Scan for the cell matching the given text and deliver its [x, y] coordinate at center. 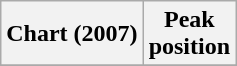
Peakposition [189, 34]
Chart (2007) [72, 34]
